Search for the cell housing the specified text and yield its (x, y) center coordinate. 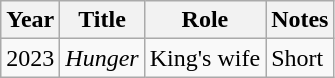
King's wife (204, 58)
Year (30, 20)
Hunger (102, 58)
Title (102, 20)
2023 (30, 58)
Notes (300, 20)
Short (300, 58)
Role (204, 20)
